Search for the cell housing the specified text and yield its [X, Y] center coordinate. 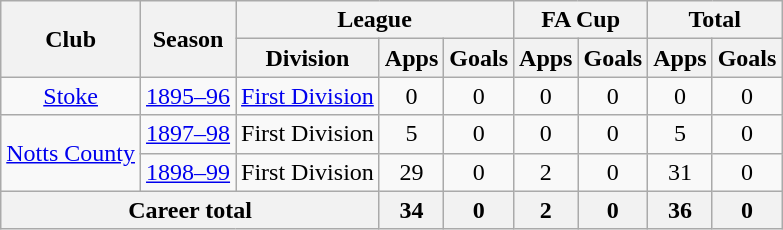
34 [411, 210]
1898–99 [188, 172]
Club [71, 39]
Stoke [71, 96]
29 [411, 172]
Career total [190, 210]
1895–96 [188, 96]
Total [715, 20]
Season [188, 39]
1897–98 [188, 134]
FA Cup [581, 20]
Division [308, 58]
Notts County [71, 153]
31 [680, 172]
36 [680, 210]
League [375, 20]
